Provide the [x, y] coordinate of the cell's center where the given text is located.  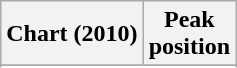
Chart (2010) [72, 34]
Peakposition [189, 34]
